Determine the [x, y] coordinate at the center of the cell enclosing the given text.  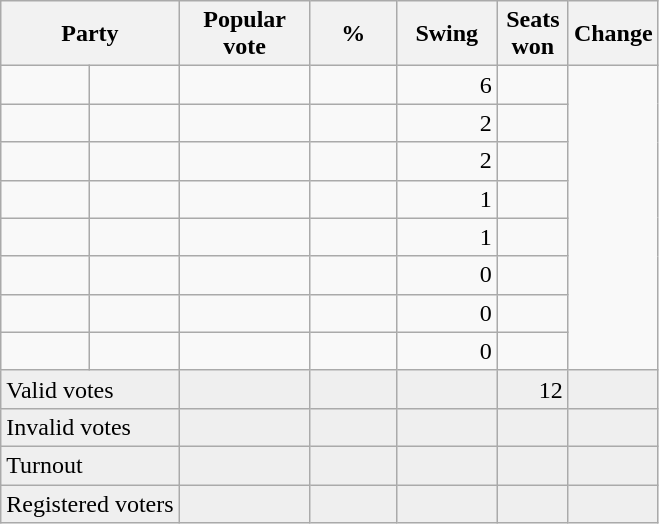
Change [613, 34]
6 [446, 85]
Party [90, 34]
Valid votes [90, 389]
Registered voters [90, 503]
Seatswon [532, 34]
Popular vote [244, 34]
12 [532, 389]
Swing [446, 34]
% [353, 34]
Invalid votes [90, 427]
Turnout [90, 465]
